Find where the given text appears and provide that cell's center as [X, Y] coordinate. 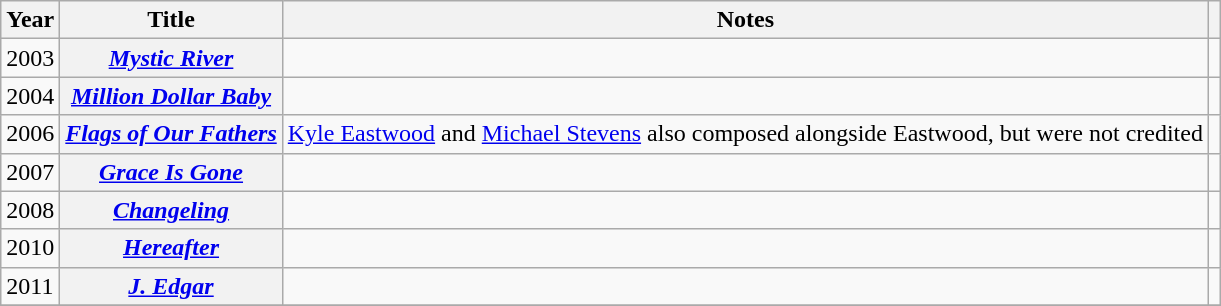
Grace Is Gone [171, 172]
Title [171, 20]
Changeling [171, 210]
Notes [745, 20]
2008 [30, 210]
Flags of Our Fathers [171, 134]
2004 [30, 96]
2007 [30, 172]
2010 [30, 248]
J. Edgar [171, 286]
Kyle Eastwood and Michael Stevens also composed alongside Eastwood, but were not credited [745, 134]
2006 [30, 134]
Mystic River [171, 58]
Million Dollar Baby [171, 96]
2011 [30, 286]
Hereafter [171, 248]
Year [30, 20]
2003 [30, 58]
